Extract the (X, Y) coordinate from the center of the cell holding the provided text.  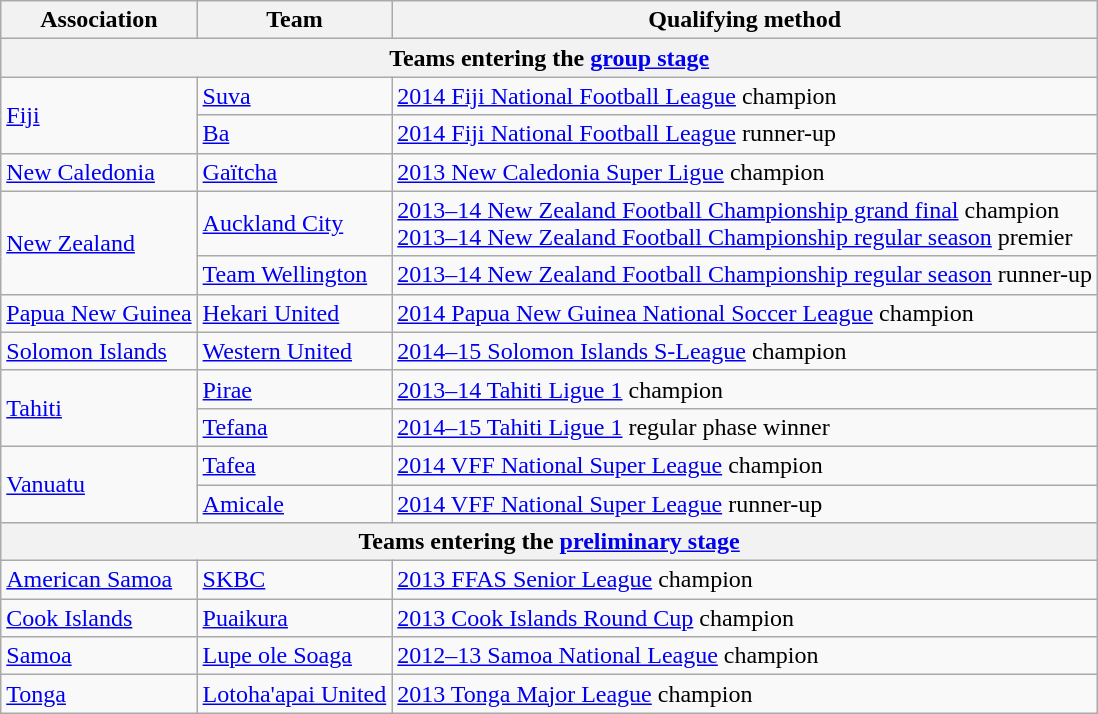
Puaikura (294, 618)
Auckland City (294, 224)
Tefana (294, 427)
Ba (294, 134)
Tonga (99, 694)
2014–15 Tahiti Ligue 1 regular phase winner (745, 427)
Team (294, 20)
2014–15 Solomon Islands S-League champion (745, 351)
2014 VFF National Super League champion (745, 465)
New Caledonia (99, 172)
Teams entering the group stage (550, 58)
Pirae (294, 389)
Hekari United (294, 313)
2013–14 New Zealand Football Championship grand final champion2013–14 New Zealand Football Championship regular season premier (745, 224)
Teams entering the preliminary stage (550, 542)
American Samoa (99, 580)
2014 Fiji National Football League champion (745, 96)
Gaïtcha (294, 172)
2013 Cook Islands Round Cup champion (745, 618)
Tahiti (99, 408)
Solomon Islands (99, 351)
2013–14 Tahiti Ligue 1 champion (745, 389)
Association (99, 20)
2014 Fiji National Football League runner-up (745, 134)
2014 Papua New Guinea National Soccer League champion (745, 313)
SKBC (294, 580)
Suva (294, 96)
Samoa (99, 656)
Qualifying method (745, 20)
Team Wellington (294, 275)
2013–14 New Zealand Football Championship regular season runner-up (745, 275)
2013 Tonga Major League champion (745, 694)
Fiji (99, 115)
2013 FFAS Senior League champion (745, 580)
2014 VFF National Super League runner-up (745, 503)
Cook Islands (99, 618)
Lotoha'apai United (294, 694)
Lupe ole Soaga (294, 656)
Papua New Guinea (99, 313)
Western United (294, 351)
Amicale (294, 503)
New Zealand (99, 242)
Vanuatu (99, 484)
2013 New Caledonia Super Ligue champion (745, 172)
Tafea (294, 465)
2012–13 Samoa National League champion (745, 656)
